Extract the [x, y] coordinate from the center of the cell holding the provided text.  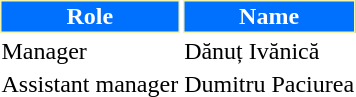
Name [270, 16]
Role [90, 16]
Manager [90, 51]
Dănuț Ivănică [270, 51]
